Detect which cell encompasses the target text, then output its [x, y] center coordinate. 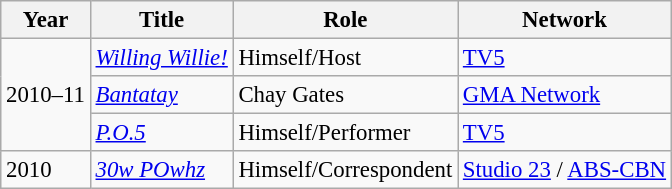
Himself/Performer [345, 133]
Title [162, 20]
2010 [46, 170]
Himself/Correspondent [345, 170]
Role [345, 20]
Himself/Host [345, 58]
30w POwhz [162, 170]
Willing Willie! [162, 58]
Studio 23 / ABS-CBN [565, 170]
2010–11 [46, 96]
P.O.5 [162, 133]
Year [46, 20]
Network [565, 20]
Bantatay [162, 95]
Chay Gates [345, 95]
GMA Network [565, 95]
